Scan for the cell matching the given text and deliver its (X, Y) coordinate at center. 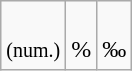
(num.) (34, 36)
% (82, 36)
‰ (114, 36)
